Identify which cell holds the provided text, then report its (X, Y) central coordinate. 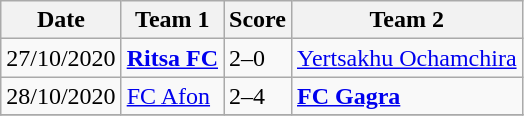
27/10/2020 (61, 58)
28/10/2020 (61, 96)
Yertsakhu Ochamchira (406, 58)
Team 2 (406, 20)
FC Gagra (406, 96)
2–0 (258, 58)
Date (61, 20)
Ritsa FC (172, 58)
2–4 (258, 96)
FC Afon (172, 96)
Score (258, 20)
Team 1 (172, 20)
